Find where the given text appears and provide that cell's center as (x, y) coordinate. 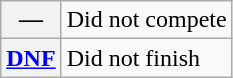
— (31, 20)
DNF (31, 58)
Did not compete (146, 20)
Did not finish (146, 58)
